Return [x, y] of the center of cell containing provided text 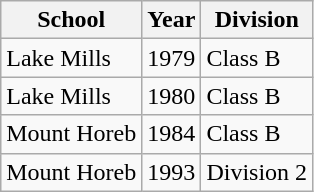
1979 [172, 58]
Division 2 [257, 172]
Division [257, 20]
Year [172, 20]
1984 [172, 134]
School [72, 20]
1993 [172, 172]
1980 [172, 96]
